Pinpoint the cell where the given text exists, returning its (X, Y) midpoint coordinate. 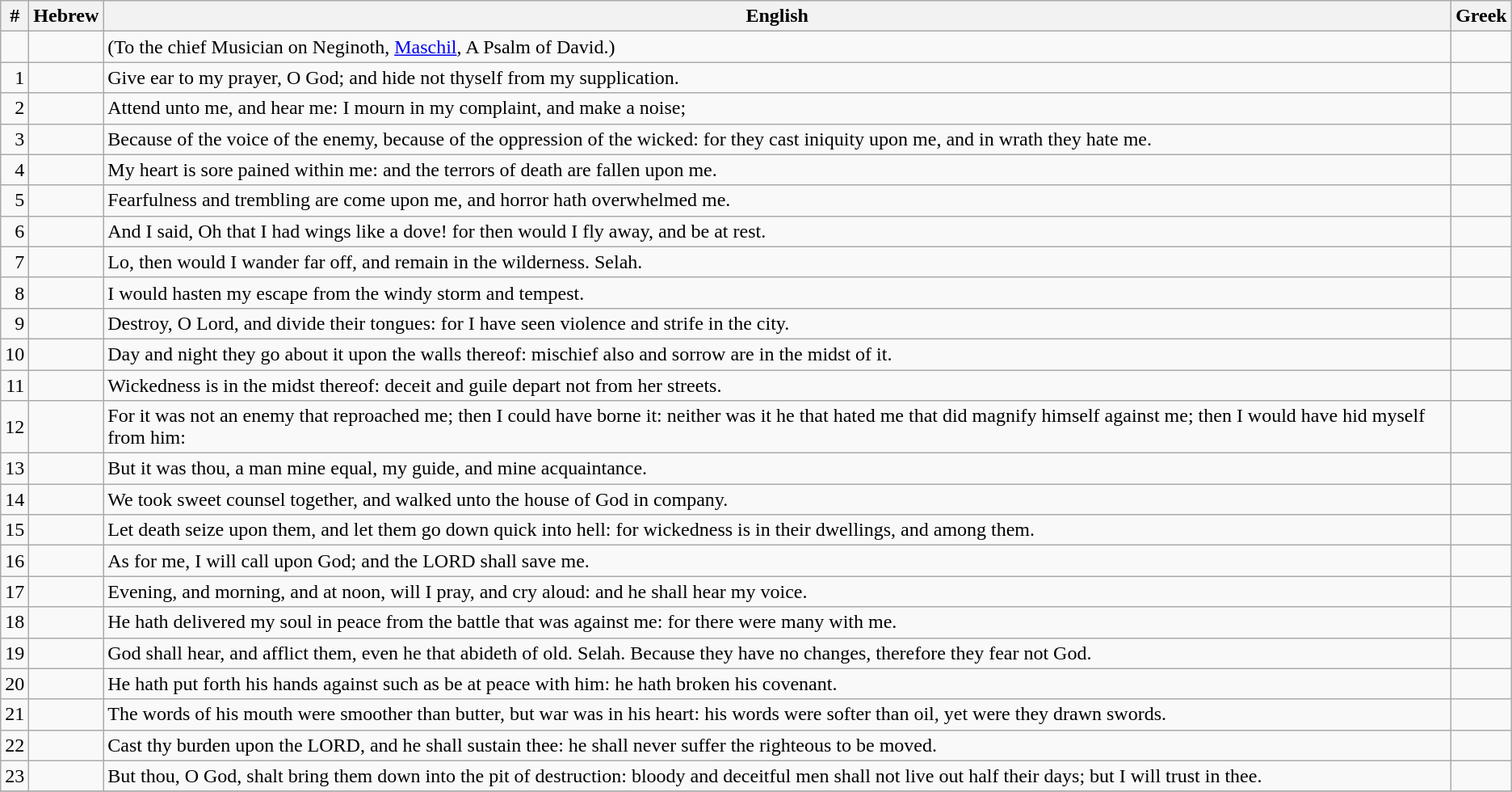
Cast thy burden upon the LORD, and he shall sustain thee: he shall never suffer the righteous to be moved. (777, 745)
5 (15, 200)
20 (15, 684)
He hath delivered my soul in peace from the battle that was against me: for there were many with me. (777, 622)
15 (15, 530)
6 (15, 231)
12 (15, 427)
14 (15, 499)
21 (15, 714)
Attend unto me, and hear me: I mourn in my complaint, and make a noise; (777, 108)
7 (15, 262)
God shall hear, and afflict them, even he that abideth of old. Selah. Because they have no changes, therefore they fear not God. (777, 653)
Fearfulness and trembling are come upon me, and horror hath overwhelmed me. (777, 200)
Evening, and morning, and at noon, will I pray, and cry aloud: and he shall hear my voice. (777, 592)
10 (15, 354)
11 (15, 385)
English (777, 16)
He hath put forth his hands against such as be at peace with him: he hath broken his covenant. (777, 684)
I would hasten my escape from the windy storm and tempest. (777, 293)
And I said, Oh that I had wings like a dove! for then would I fly away, and be at rest. (777, 231)
19 (15, 653)
1 (15, 78)
4 (15, 170)
Hebrew (66, 16)
18 (15, 622)
Wickedness is in the midst thereof: deceit and guile depart not from her streets. (777, 385)
Day and night they go about it upon the walls thereof: mischief also and sorrow are in the midst of it. (777, 354)
23 (15, 776)
My heart is sore pained within me: and the terrors of death are fallen upon me. (777, 170)
(To the chief Musician on Neginoth, Maschil, A Psalm of David.) (777, 47)
As for me, I will call upon God; and the LORD shall save me. (777, 561)
Greek (1481, 16)
Let death seize upon them, and let them go down quick into hell: for wickedness is in their dwellings, and among them. (777, 530)
But it was thou, a man mine equal, my guide, and mine acquaintance. (777, 469)
The words of his mouth were smoother than butter, but war was in his heart: his words were softer than oil, yet were they drawn swords. (777, 714)
22 (15, 745)
Because of the voice of the enemy, because of the oppression of the wicked: for they cast iniquity upon me, and in wrath they hate me. (777, 139)
13 (15, 469)
Destroy, O Lord, and divide their tongues: for I have seen violence and strife in the city. (777, 323)
2 (15, 108)
Lo, then would I wander far off, and remain in the wilderness. Selah. (777, 262)
8 (15, 293)
16 (15, 561)
9 (15, 323)
17 (15, 592)
Give ear to my prayer, O God; and hide not thyself from my supplication. (777, 78)
We took sweet counsel together, and walked unto the house of God in company. (777, 499)
# (15, 16)
3 (15, 139)
